Provide the (x, y) coordinate of the cell's center where the given text is located.  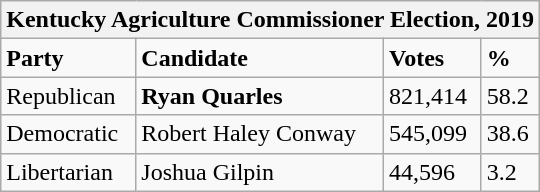
Ryan Quarles (260, 96)
Robert Haley Conway (260, 134)
Kentucky Agriculture Commissioner Election, 2019 (270, 20)
44,596 (433, 172)
Party (68, 58)
Votes (433, 58)
% (510, 58)
545,099 (433, 134)
Republican (68, 96)
Joshua Gilpin (260, 172)
38.6 (510, 134)
Democratic (68, 134)
Libertarian (68, 172)
3.2 (510, 172)
821,414 (433, 96)
58.2 (510, 96)
Candidate (260, 58)
